Find where the given text appears and provide that cell's center as [x, y] coordinate. 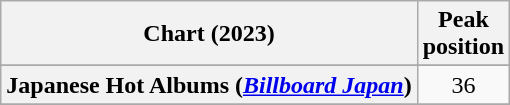
Chart (2023) [209, 34]
Peakposition [463, 34]
36 [463, 85]
Japanese Hot Albums (Billboard Japan) [209, 85]
